Return the (X, Y) coordinate for the center point of the cell that contains the specified text.  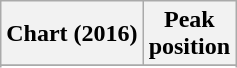
Chart (2016) (72, 34)
Peakposition (189, 34)
